Extract the (X, Y) coordinate from the center of the cell holding the provided text.  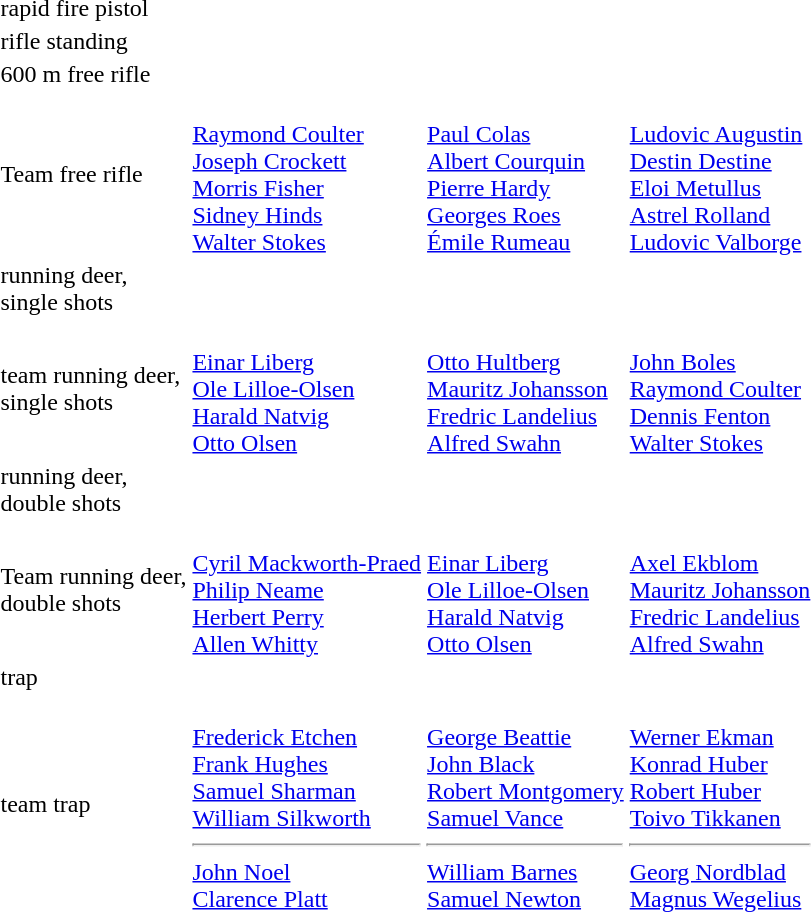
Otto HultbergMauritz JohanssonFredric LandeliusAlfred Swahn (526, 389)
Paul ColasAlbert CourquinPierre HardyGeorges RoesÉmile Rumeau (526, 174)
Raymond CoulterJoseph CrockettMorris FisherSidney HindsWalter Stokes (307, 174)
Cyril Mackworth-PraedPhilip NeameHerbert PerryAllen Whitty (307, 590)
